Scan for the cell matching the given text and deliver its [X, Y] coordinate at center. 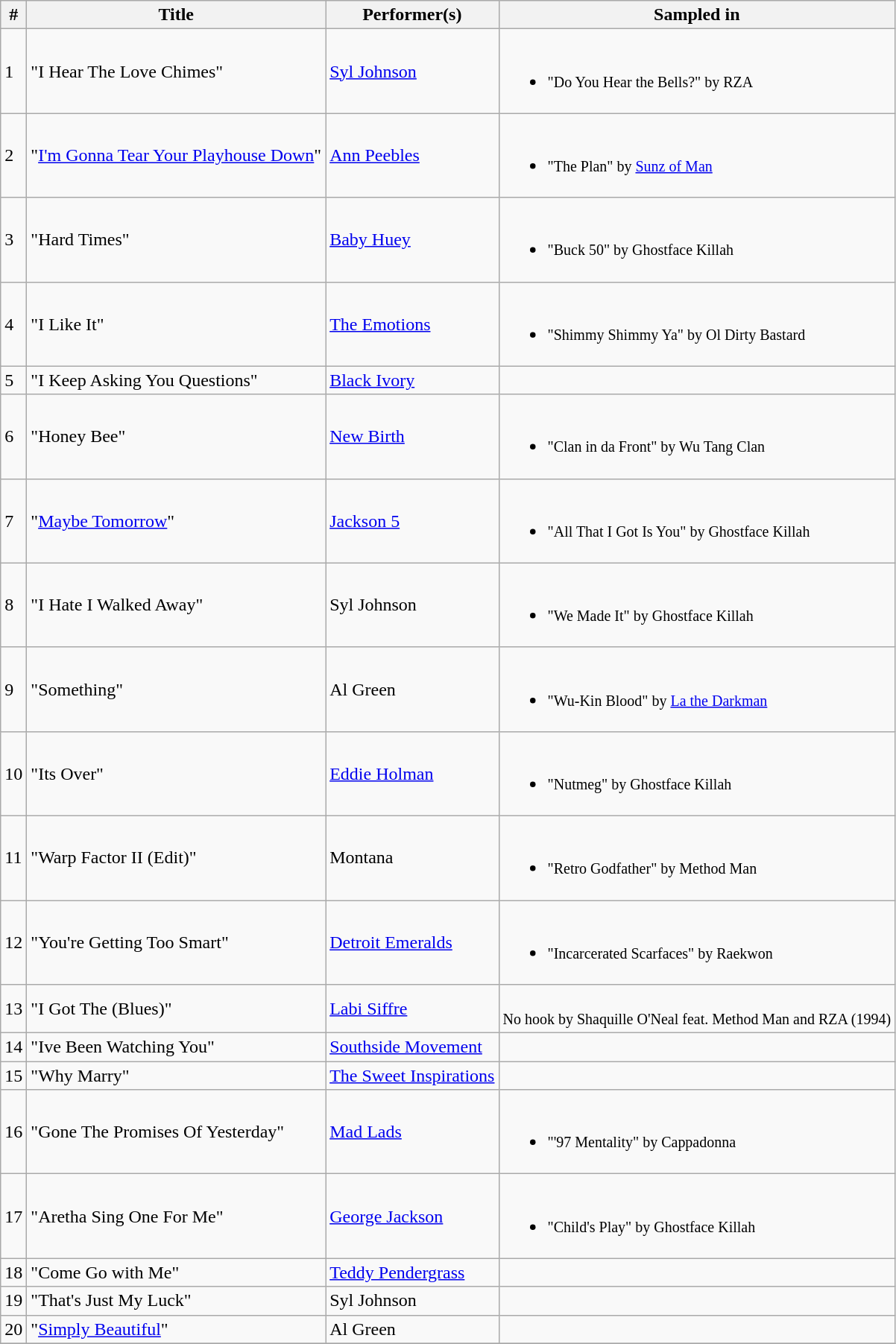
The Sweet Inspirations [412, 1076]
16 [13, 1132]
18 [13, 1272]
10 [13, 774]
2 [13, 155]
7 [13, 520]
"We Made It" by Ghostface Killah [697, 605]
20 [13, 1329]
"Nutmeg" by Ghostface Killah [697, 774]
Southside Movement [412, 1047]
"Honey Bee" [176, 437]
The Emotions [412, 324]
"I Got The (Blues)" [176, 1009]
17 [13, 1217]
"I Hear The Love Chimes" [176, 72]
George Jackson [412, 1217]
"'97 Mentality" by Cappadonna [697, 1132]
5 [13, 380]
Detroit Emeralds [412, 942]
9 [13, 689]
"Come Go with Me" [176, 1272]
Sampled in [697, 15]
"I Keep Asking You Questions" [176, 380]
"Simply Beautiful" [176, 1329]
4 [13, 324]
"All That I Got Is You" by Ghostface Killah [697, 520]
"That's Just My Luck" [176, 1301]
Montana [412, 857]
"Incarcerated Scarfaces" by Raekwon [697, 942]
12 [13, 942]
"Wu-Kin Blood" by La the Darkman [697, 689]
"Retro Godfather" by Method Man [697, 857]
Mad Lads [412, 1132]
"Warp Factor II (Edit)" [176, 857]
"The Plan" by Sunz of Man [697, 155]
"I Like It" [176, 324]
Eddie Holman [412, 774]
Teddy Pendergrass [412, 1272]
"Clan in da Front" by Wu Tang Clan [697, 437]
19 [13, 1301]
Jackson 5 [412, 520]
1 [13, 72]
Performer(s) [412, 15]
No hook by Shaquille O'Neal feat. Method Man and RZA (1994) [697, 1009]
"Maybe Tomorrow" [176, 520]
3 [13, 240]
6 [13, 437]
Baby Huey [412, 240]
13 [13, 1009]
15 [13, 1076]
"Something" [176, 689]
# [13, 15]
New Birth [412, 437]
"Shimmy Shimmy Ya" by Ol Dirty Bastard [697, 324]
"Child's Play" by Ghostface Killah [697, 1217]
14 [13, 1047]
11 [13, 857]
8 [13, 605]
Labi Siffre [412, 1009]
Title [176, 15]
"Do You Hear the Bells?" by RZA [697, 72]
Ann Peebles [412, 155]
"Buck 50" by Ghostface Killah [697, 240]
"Hard Times" [176, 240]
"You're Getting Too Smart" [176, 942]
Black Ivory [412, 380]
"Why Marry" [176, 1076]
"Aretha Sing One For Me" [176, 1217]
"Ive Been Watching You" [176, 1047]
"I Hate I Walked Away" [176, 605]
"I'm Gonna Tear Your Playhouse Down" [176, 155]
"Gone The Promises Of Yesterday" [176, 1132]
"Its Over" [176, 774]
